Return (x, y) of the center of cell containing provided text 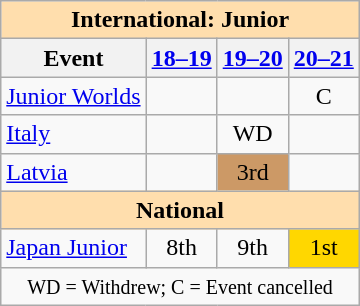
8th (182, 248)
20–21 (324, 58)
Japan Junior (74, 248)
9th (252, 248)
19–20 (252, 58)
Junior Worlds (74, 96)
18–19 (182, 58)
1st (324, 248)
C (324, 96)
Event (74, 58)
3rd (252, 172)
International: Junior (180, 20)
WD = Withdrew; C = Event cancelled (180, 286)
WD (252, 134)
Italy (74, 134)
National (180, 210)
Latvia (74, 172)
